Return the (x, y) coordinate for the center point of the cell that contains the specified text.  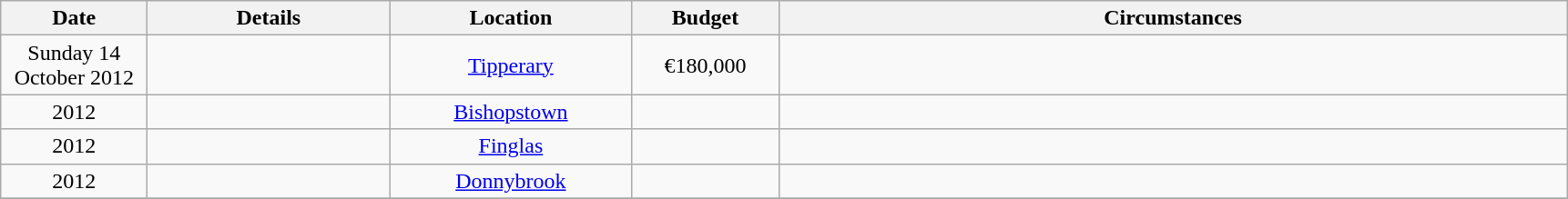
Finglas (511, 146)
Circumstances (1173, 18)
Date (75, 18)
Tipperary (511, 65)
Bishopstown (511, 112)
€180,000 (705, 65)
Location (511, 18)
Sunday 14 October 2012 (75, 65)
Donnybrook (511, 181)
Budget (705, 18)
Details (269, 18)
